Locate the cell with the specified text and output its (X, Y) center coordinate. 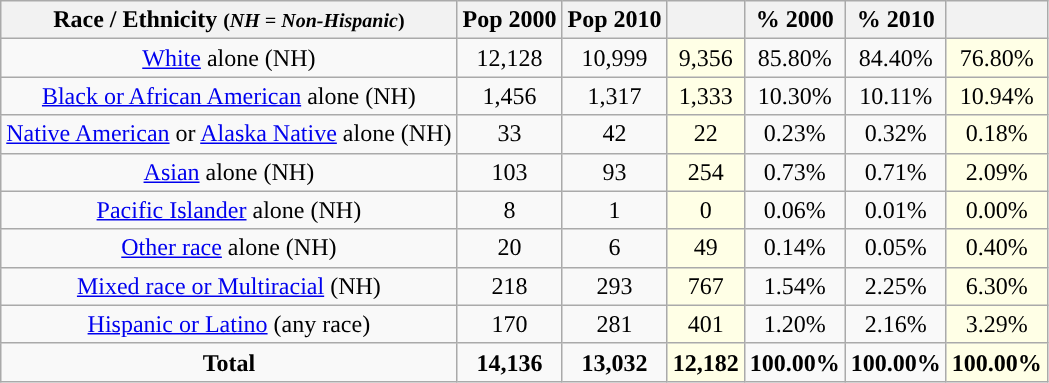
12,128 (510, 58)
22 (706, 134)
% 2010 (896, 20)
42 (614, 134)
93 (614, 172)
13,032 (614, 362)
White alone (NH) (229, 58)
0.18% (996, 134)
0.71% (896, 172)
2.09% (996, 172)
Pacific Islander alone (NH) (229, 210)
1,456 (510, 96)
9,356 (706, 58)
0.40% (996, 248)
3.29% (996, 324)
218 (510, 286)
Race / Ethnicity (NH = Non-Hispanic) (229, 20)
254 (706, 172)
170 (510, 324)
85.80% (794, 58)
10.94% (996, 96)
6.30% (996, 286)
Pop 2000 (510, 20)
2.25% (896, 286)
84.40% (896, 58)
76.80% (996, 58)
10.11% (896, 96)
0.01% (896, 210)
0.14% (794, 248)
8 (510, 210)
767 (706, 286)
Pop 2010 (614, 20)
% 2000 (794, 20)
0 (706, 210)
1,317 (614, 96)
401 (706, 324)
293 (614, 286)
Total (229, 362)
12,182 (706, 362)
1.54% (794, 286)
Asian alone (NH) (229, 172)
Mixed race or Multiracial (NH) (229, 286)
1,333 (706, 96)
Black or African American alone (NH) (229, 96)
Native American or Alaska Native alone (NH) (229, 134)
0.73% (794, 172)
Other race alone (NH) (229, 248)
33 (510, 134)
0.00% (996, 210)
103 (510, 172)
1.20% (794, 324)
1 (614, 210)
10,999 (614, 58)
0.23% (794, 134)
20 (510, 248)
281 (614, 324)
49 (706, 248)
10.30% (794, 96)
Hispanic or Latino (any race) (229, 324)
0.32% (896, 134)
14,136 (510, 362)
6 (614, 248)
2.16% (896, 324)
0.06% (794, 210)
0.05% (896, 248)
